Return (x, y) of the center of cell containing provided text 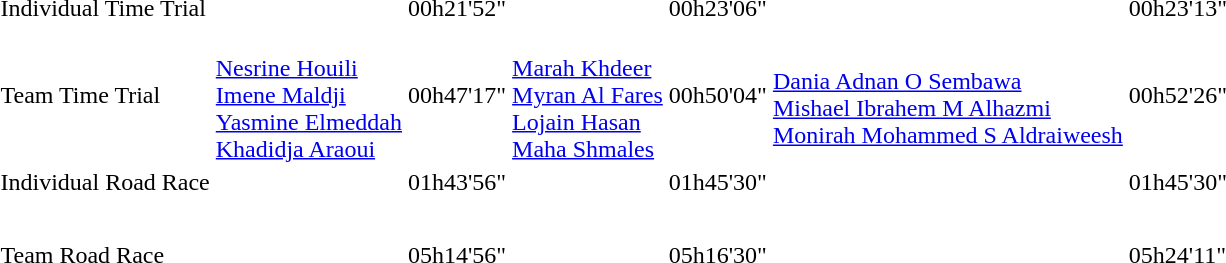
00h50'04" (718, 95)
Marah KhdeerMyran Al FaresLojain HasanMaha Shmales (588, 95)
Dania Adnan O SembawaMishael Ibrahem M AlhazmiMonirah Mohammed S Aldraiweesh (948, 95)
Nesrine HouiliImene MaldjiYasmine ElmeddahKhadidja Araoui (308, 95)
01h45'30" (718, 182)
01h43'56" (456, 182)
00h47'17" (456, 95)
